Extract the [x, y] coordinate from the center of the cell holding the provided text.  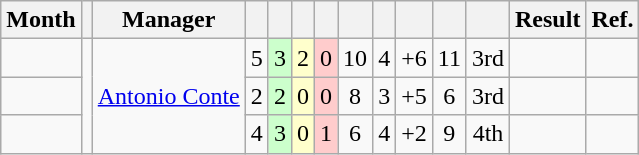
Ref. [612, 20]
9 [449, 134]
1 [326, 134]
8 [356, 96]
Result [548, 20]
10 [356, 58]
4th [488, 134]
Antonio Conte [168, 96]
11 [449, 58]
+2 [414, 134]
Month [41, 20]
+5 [414, 96]
+6 [414, 58]
Manager [168, 20]
5 [256, 58]
